Scan for the cell matching the given text and deliver its (X, Y) coordinate at center. 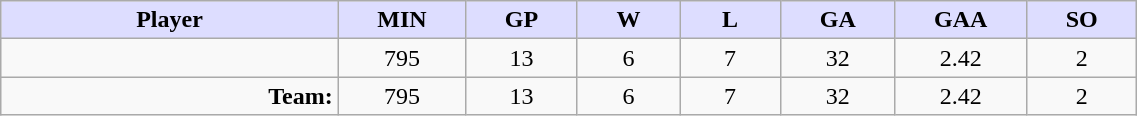
GA (838, 20)
Player (170, 20)
L (730, 20)
MIN (402, 20)
W (628, 20)
GP (522, 20)
Team: (170, 96)
SO (1081, 20)
GAA (961, 20)
